Capture the cell that displays the provided text and extract its [x, y] central coordinate. 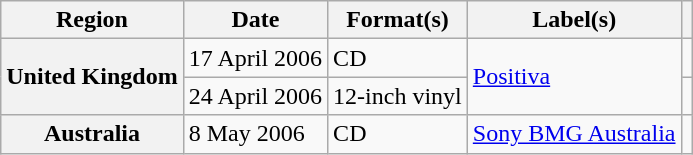
8 May 2006 [255, 134]
Format(s) [398, 20]
24 April 2006 [255, 96]
United Kingdom [92, 77]
Australia [92, 134]
Label(s) [574, 20]
Date [255, 20]
Positiva [574, 77]
Region [92, 20]
12-inch vinyl [398, 96]
17 April 2006 [255, 58]
Sony BMG Australia [574, 134]
